From the cell containing the given text, extract its center point as [X, Y] coordinate. 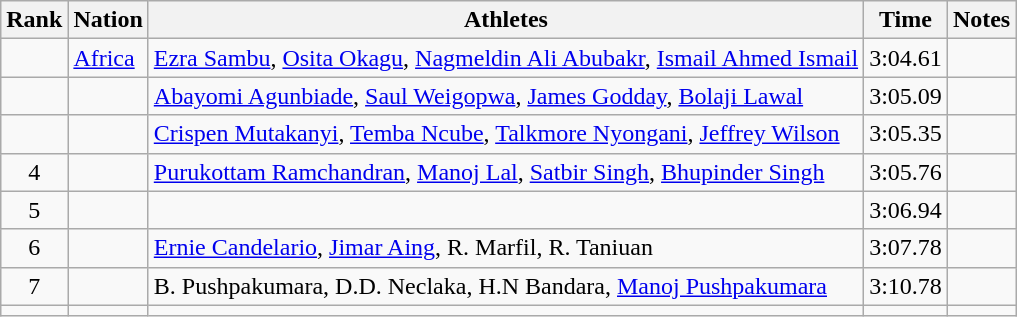
Purukottam Ramchandran, Manoj Lal, Satbir Singh, Bhupinder Singh [506, 172]
Ernie Candelario, Jimar Aing, R. Marfil, R. Taniuan [506, 248]
Athletes [506, 20]
Rank [34, 20]
Crispen Mutakanyi, Temba Ncube, Talkmore Nyongani, Jeffrey Wilson [506, 134]
3:04.61 [906, 58]
3:05.76 [906, 172]
Abayomi Agunbiade, Saul Weigopwa, James Godday, Bolaji Lawal [506, 96]
3:05.09 [906, 96]
Notes [981, 20]
4 [34, 172]
Ezra Sambu, Osita Okagu, Nagmeldin Ali Abubakr, Ismail Ahmed Ismail [506, 58]
3:10.78 [906, 286]
5 [34, 210]
Africa [108, 58]
Time [906, 20]
3:07.78 [906, 248]
7 [34, 286]
B. Pushpakumara, D.D. Neclaka, H.N Bandara, Manoj Pushpakumara [506, 286]
3:06.94 [906, 210]
Nation [108, 20]
6 [34, 248]
3:05.35 [906, 134]
